Provide the (X, Y) coordinate of the cell's center where the given text is located.  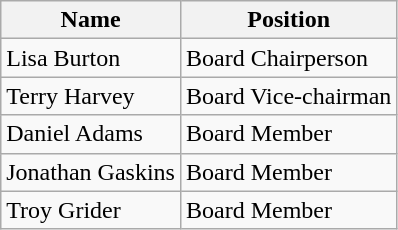
Troy Grider (91, 210)
Terry Harvey (91, 96)
Name (91, 20)
Position (288, 20)
Board Vice-chairman (288, 96)
Board Chairperson (288, 58)
Daniel Adams (91, 134)
Jonathan Gaskins (91, 172)
Lisa Burton (91, 58)
